Scan for the cell matching the given text and deliver its [X, Y] coordinate at center. 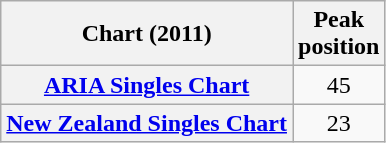
45 [338, 85]
ARIA Singles Chart [147, 85]
23 [338, 123]
New Zealand Singles Chart [147, 123]
Chart (2011) [147, 34]
Peakposition [338, 34]
